Find where the given text appears and provide that cell's center as [X, Y] coordinate. 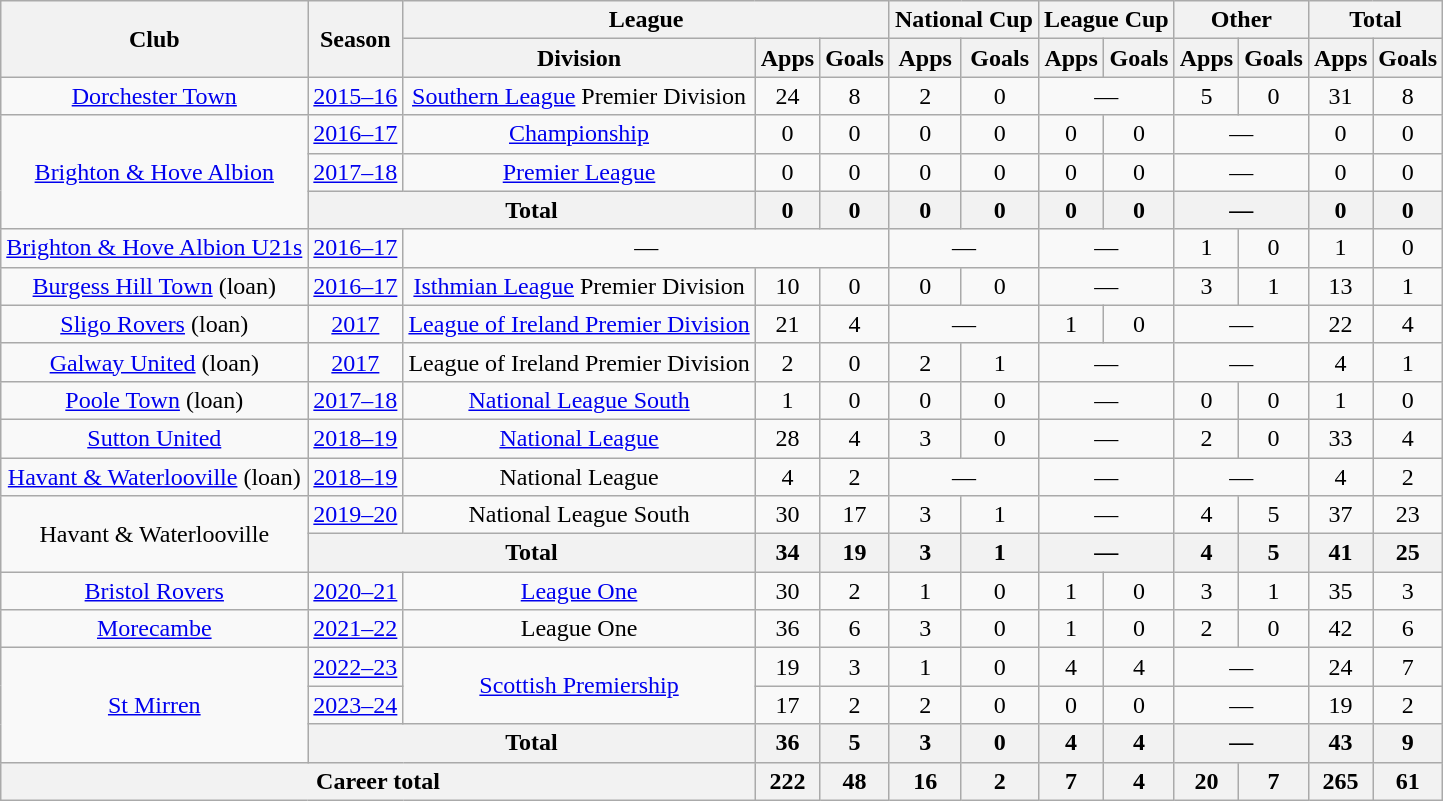
10 [787, 286]
St Mirren [154, 705]
28 [787, 438]
Isthmian League Premier Division [579, 286]
42 [1340, 629]
31 [1340, 96]
Club [154, 39]
265 [1340, 781]
33 [1340, 438]
Other [1241, 20]
Morecambe [154, 629]
48 [855, 781]
Season [356, 39]
Havant & Waterlooville [154, 534]
Brighton & Hove Albion U21s [154, 248]
25 [1408, 553]
43 [1340, 743]
Southern League Premier Division [579, 96]
13 [1340, 286]
League [646, 20]
Bristol Rovers [154, 591]
2019–20 [356, 515]
Poole Town (loan) [154, 400]
Division [579, 58]
Brighton & Hove Albion [154, 172]
22 [1340, 324]
Sutton United [154, 438]
Burgess Hill Town (loan) [154, 286]
2023–24 [356, 705]
2021–22 [356, 629]
20 [1206, 781]
Havant & Waterlooville (loan) [154, 477]
Championship [579, 134]
2022–23 [356, 667]
21 [787, 324]
Scottish Premiership [579, 686]
41 [1340, 553]
Galway United (loan) [154, 362]
35 [1340, 591]
37 [1340, 515]
9 [1408, 743]
2015–16 [356, 96]
23 [1408, 515]
16 [925, 781]
222 [787, 781]
National Cup [964, 20]
61 [1408, 781]
League Cup [1106, 20]
Career total [378, 781]
34 [787, 553]
Sligo Rovers (loan) [154, 324]
2020–21 [356, 591]
Premier League [579, 172]
Dorchester Town [154, 96]
